Extract the [X, Y] coordinate from the center of the cell holding the provided text.  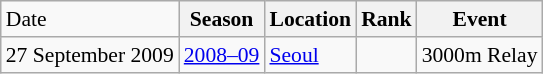
Event [480, 19]
2008–09 [222, 55]
Seoul [310, 55]
Date [90, 19]
Rank [386, 19]
Location [310, 19]
Season [222, 19]
3000m Relay [480, 55]
27 September 2009 [90, 55]
